Determine the [x, y] coordinate at the center of the cell enclosing the given text.  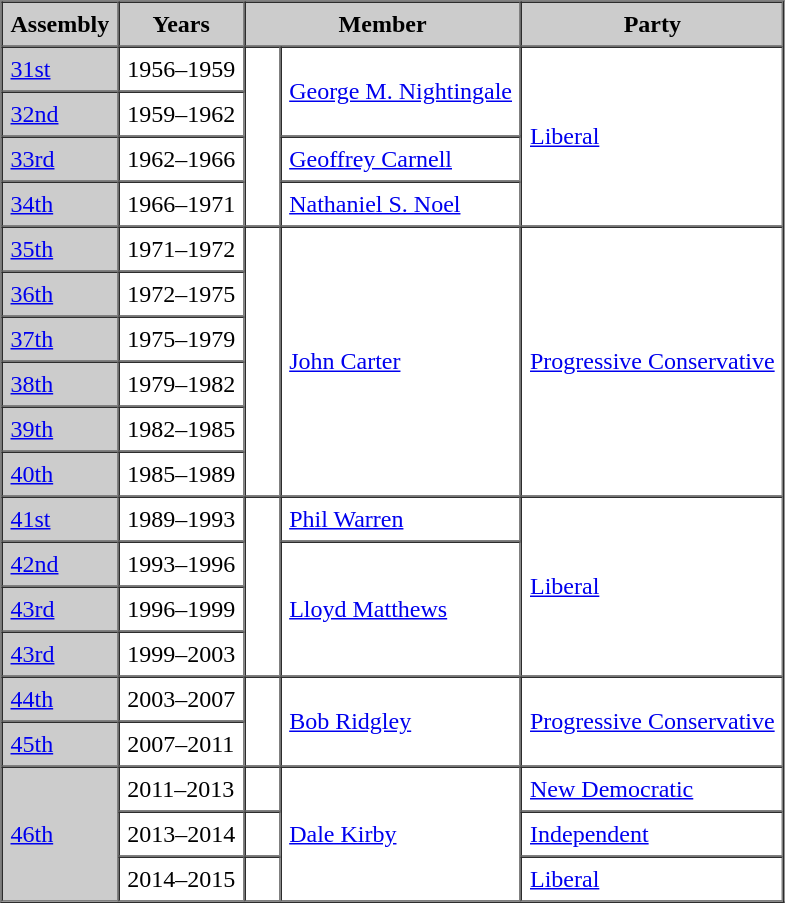
1979–1982 [181, 384]
36th [60, 294]
1985–1989 [181, 474]
George M. Nightingale [400, 91]
1966–1971 [181, 204]
40th [60, 474]
2007–2011 [181, 744]
Party [652, 24]
41st [60, 518]
Bob Ridgley [400, 721]
38th [60, 384]
1982–1985 [181, 428]
32nd [60, 114]
1996–1999 [181, 608]
1993–1996 [181, 564]
1956–1959 [181, 68]
Years [181, 24]
New Democratic [652, 788]
Geoffrey Carnell [400, 158]
1999–2003 [181, 654]
42nd [60, 564]
2003–2007 [181, 698]
2011–2013 [181, 788]
John Carter [400, 361]
35th [60, 248]
37th [60, 338]
Member [382, 24]
1959–1962 [181, 114]
Dale Kirby [400, 834]
45th [60, 744]
44th [60, 698]
31st [60, 68]
1972–1975 [181, 294]
1975–1979 [181, 338]
46th [60, 834]
Independent [652, 834]
2014–2015 [181, 878]
2013–2014 [181, 834]
Assembly [60, 24]
1989–1993 [181, 518]
39th [60, 428]
33rd [60, 158]
Phil Warren [400, 518]
1962–1966 [181, 158]
34th [60, 204]
Lloyd Matthews [400, 610]
1971–1972 [181, 248]
Nathaniel S. Noel [400, 204]
